Output the [X, Y] coordinate of the center of the cell containing the given text.  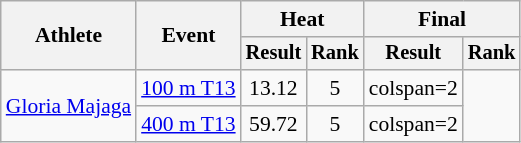
Event [188, 36]
59.72 [274, 124]
Final [442, 19]
Athlete [68, 36]
100 m T13 [188, 88]
13.12 [274, 88]
400 m T13 [188, 124]
Gloria Majaga [68, 106]
Heat [302, 19]
